Locate the cell with the specified text and output its (X, Y) center coordinate. 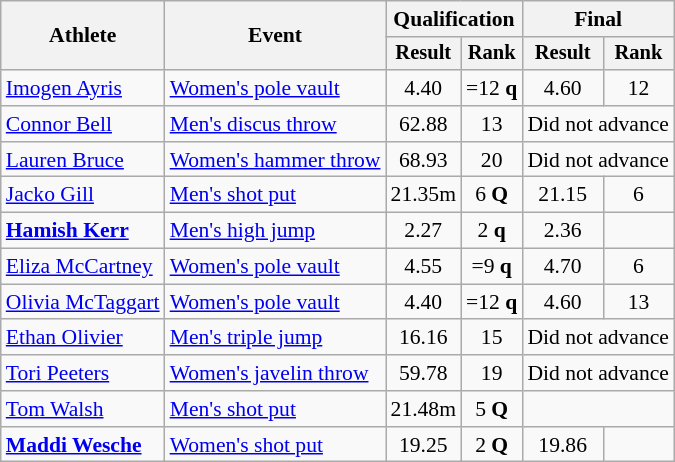
Tom Walsh (83, 409)
Tori Peeters (83, 373)
15 (492, 338)
Athlete (83, 36)
Women's hammer throw (276, 160)
4.70 (562, 267)
Ethan Olivier (83, 338)
Final (598, 19)
Men's discus throw (276, 124)
Connor Bell (83, 124)
Hamish Kerr (83, 231)
Women's javelin throw (276, 373)
2.36 (562, 231)
59.78 (424, 373)
6 Q (492, 195)
21.15 (562, 195)
12 (638, 88)
68.93 (424, 160)
Lauren Bruce (83, 160)
Jacko Gill (83, 195)
2 q (492, 231)
19 (492, 373)
Eliza McCartney (83, 267)
Men's triple jump (276, 338)
Event (276, 36)
2.27 (424, 231)
62.88 (424, 124)
21.35m (424, 195)
Men's high jump (276, 231)
=9 q (492, 267)
4.55 (424, 267)
16.16 (424, 338)
21.48m (424, 409)
Imogen Ayris (83, 88)
20 (492, 160)
Qualification (454, 19)
Olivia McTaggart (83, 302)
5 Q (492, 409)
